Determine the [x, y] coordinate at the center of the cell enclosing the given text.  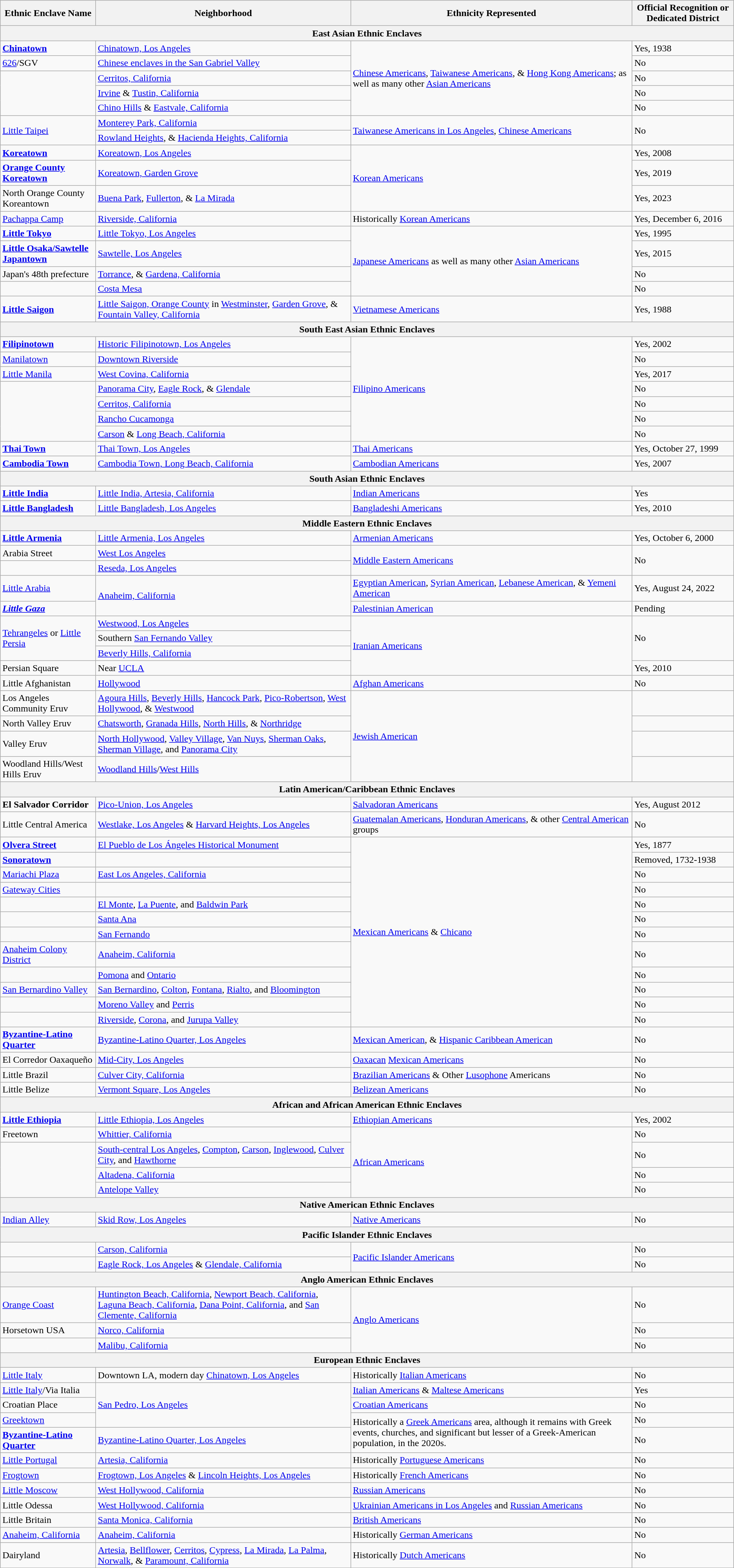
Manilatown [48, 359]
Croatian Americans [491, 1405]
Thai Americans [491, 448]
Yes, 1988 [683, 309]
Little Arabia [48, 588]
Cambodia Town, Long Beach, California [223, 463]
Yes, 2019 [683, 172]
Historically Dutch Americans [491, 1555]
Horsetown USA [48, 1330]
Yes, December 6, 2016 [683, 218]
Filipino Americans [491, 389]
Afghan Americans [491, 683]
Historically Italian Americans [491, 1375]
African Americans [491, 1162]
Historically French Americans [491, 1475]
Panorama City, Eagle Rock, & Glendale [223, 389]
East Los Angeles, California [223, 875]
Whittier, California [223, 1134]
Little Odessa [48, 1505]
Yes, 2008 [683, 152]
Bangladeshi Americans [491, 508]
626/SGV [48, 63]
Native Americans [491, 1220]
Russian Americans [491, 1490]
El Monte, La Puente, and Baldwin Park [223, 904]
Ethnic Enclave Name [48, 13]
Palestinian American [491, 608]
Hollywood [223, 683]
Costa Mesa [223, 289]
Vietnamese Americans [491, 309]
Westlake, Los Angeles & Harvard Heights, Los Angeles [223, 825]
Official Recognition or Dedicated District [683, 13]
Little Britain [48, 1520]
East Asian Ethnic Enclaves [367, 33]
El Salvador Corridor [48, 804]
Neighborhood [223, 13]
Woodland Hills/West Hills [223, 769]
Chinese enclaves in the San Gabriel Valley [223, 63]
Valley Eruv [48, 743]
Little Osaka/Sawtelle Japantown [48, 254]
North Hollywood, Valley Village, Van Nuys, Sherman Oaks, Sherman Village, and Panorama City [223, 743]
Egyptian American, Syrian American, Lebanese American, & Yemeni American [491, 588]
Brazilian Americans & Other Lusophone Americans [491, 1075]
Historically Korean Americans [491, 218]
Historically Portuguese Americans [491, 1460]
Filipinotown [48, 344]
Persian Square [48, 668]
Rancho Cucamonga [223, 419]
Reseda, Los Angeles [223, 568]
Little Bangladesh, Los Angeles [223, 508]
Historically German Americans [491, 1535]
Westwood, Los Angeles [223, 623]
Riverside, Corona, and Jurupa Valley [223, 1020]
Yes, October 6, 2000 [683, 538]
Buena Park, Fullerton, & La Mirada [223, 198]
Chatsworth, Granada Hills, North Hills, & Northridge [223, 723]
Little Portugal [48, 1460]
Croatian Place [48, 1405]
Ethiopian Americans [491, 1120]
Frogtown, Los Angeles & Lincoln Heights, Los Angeles [223, 1475]
Skid Row, Los Angeles [223, 1220]
Little Ethiopia [48, 1120]
Yes, October 27, 1999 [683, 448]
Irvine & Tustin, California [223, 93]
Oaxacan Mexican Americans [491, 1060]
Altadena, California [223, 1175]
Culver City, California [223, 1075]
Antelope Valley [223, 1190]
West Los Angeles [223, 553]
North Valley Eruv [48, 723]
Santa Ana [223, 919]
Armenian Americans [491, 538]
Japanese Americans as well as many other Asian Americans [491, 261]
Little Taipei [48, 130]
Cambodia Town [48, 463]
Sonoratown [48, 860]
Yes, 2023 [683, 198]
Ethnicity Represented [491, 13]
Santa Monica, California [223, 1520]
West Covina, California [223, 374]
Dairyland [48, 1555]
Yes, August 2012 [683, 804]
San Bernardino, Colton, Fontana, Rialto, and Bloomington [223, 989]
Little Italy/Via Italia [48, 1390]
Pacific Islander Americans [491, 1257]
Riverside, California [223, 218]
Los Angeles Community Eruv [48, 703]
Monterey Park, California [223, 123]
Yes, 2015 [683, 254]
Moreno Valley and Perris [223, 1004]
Little Gaza [48, 608]
Historic Filipinotown, Los Angeles [223, 344]
South Asian Ethnic Enclaves [367, 479]
Little Belize [48, 1090]
Koreatown, Garden Grove [223, 172]
Arabia Street [48, 553]
Pico-Union, Los Angeles [223, 804]
Little India [48, 494]
Pomona and Ontario [223, 975]
Chinatown, Los Angeles [223, 48]
Tehrangeles or Little Persia [48, 638]
Native American Ethnic Enclaves [367, 1205]
Chino Hills & Eastvale, California [223, 108]
Gateway Cities [48, 889]
Olvera Street [48, 845]
Taiwanese Americans in Los Angeles, Chinese Americans [491, 130]
Italian Americans & Maltese Americans [491, 1390]
Thai Town, Los Angeles [223, 448]
Yes, 1877 [683, 845]
Little Moscow [48, 1490]
Little Ethiopia, Los Angeles [223, 1120]
San Bernardino Valley [48, 989]
Downtown Riverside [223, 359]
Pacific Islander Ethnic Enclaves [367, 1234]
El Corredor Oaxaqueño [48, 1060]
Little Manila [48, 374]
Pachappa Camp [48, 218]
Little Bangladesh [48, 508]
Yes, 1995 [683, 234]
Mariachi Plaza [48, 875]
Middle Eastern Americans [491, 561]
Mid-City, Los Angeles [223, 1060]
Orange County Koreatown [48, 172]
Little India, Artesia, California [223, 494]
Latin American/Caribbean Ethnic Enclaves [367, 789]
South-central Los Angeles, Compton, Carson, Inglewood, Culver City, and Hawthorne [223, 1155]
Koreatown [48, 152]
Orange Coast [48, 1305]
African and African American Ethnic Enclaves [367, 1105]
Little Brazil [48, 1075]
Huntington Beach, California, Newport Beach, California, Laguna Beach, California, Dana Point, California, and San Clemente, California [223, 1305]
Pending [683, 608]
Woodland Hills/West Hills Eruv [48, 769]
Anglo Americans [491, 1320]
Little Central America [48, 825]
Little Tokyo [48, 234]
Little Saigon, Orange County in Westminster, Garden Grove, & Fountain Valley, California [223, 309]
Yes, August 24, 2022 [683, 588]
Artesia, Bellflower, Cerritos, Cypress, La Mirada, La Palma, Norwalk, & Paramount, California [223, 1555]
Agoura Hills, Beverly Hills, Hancock Park, Pico-Robertson, West Hollywood, & Westwood [223, 703]
Little Afghanistan [48, 683]
British Americans [491, 1520]
Artesia, California [223, 1460]
Anglo American Ethnic Enclaves [367, 1279]
Middle Eastern Ethnic Enclaves [367, 523]
Little Armenia, Los Angeles [223, 538]
Mexican Americans & Chicano [491, 932]
Chinatown [48, 48]
Belizean Americans [491, 1090]
Torrance, & Gardena, California [223, 274]
European Ethnic Enclaves [367, 1360]
Beverly Hills, California [223, 653]
Iranian Americans [491, 646]
Chinese Americans, Taiwanese Americans, & Hong Kong Americans; as well as many other Asian Americans [491, 78]
Guatemalan Americans, Honduran Americans, & other Central American groups [491, 825]
Thai Town [48, 448]
Freetown [48, 1134]
Little Armenia [48, 538]
Japan's 48th prefecture [48, 274]
Korean Americans [491, 178]
Anaheim Colony District [48, 954]
Carson & Long Beach, California [223, 434]
Jewish American [491, 736]
El Pueblo de Los Ángeles Historical Monument [223, 845]
Rowland Heights, & Hacienda Heights, California [223, 138]
Vermont Square, Los Angeles [223, 1090]
Little Saigon [48, 309]
Little Tokyo, Los Angeles [223, 234]
Indian Americans [491, 494]
Ukrainian Americans in Los Angeles and Russian Americans [491, 1505]
Carson, California [223, 1249]
Yes, 2007 [683, 463]
San Fernando [223, 934]
Sawtelle, Los Angeles [223, 254]
Greektown [48, 1420]
San Pedro, Los Angeles [223, 1405]
Norco, California [223, 1330]
Cambodian Americans [491, 463]
Yes, 1938 [683, 48]
Southern San Fernando Valley [223, 638]
Removed, 1732-1938 [683, 860]
Little Italy [48, 1375]
North Orange County Koreantown [48, 198]
Salvadoran Americans [491, 804]
Mexican American, & Hispanic Caribbean American [491, 1040]
Malibu, California [223, 1345]
Downtown LA, modern day Chinatown, Los Angeles [223, 1375]
Indian Alley [48, 1220]
Near UCLA [223, 668]
Frogtown [48, 1475]
Koreatown, Los Angeles [223, 152]
Eagle Rock, Los Angeles & Glendale, California [223, 1264]
South East Asian Ethnic Enclaves [367, 329]
Yes, 2017 [683, 374]
